Scan for the cell matching the given text and deliver its (X, Y) coordinate at center. 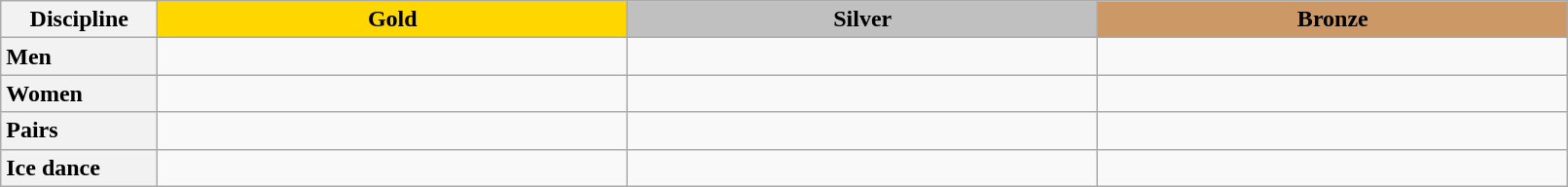
Bronze (1333, 19)
Ice dance (80, 168)
Pairs (80, 131)
Gold (393, 19)
Women (80, 93)
Men (80, 56)
Discipline (80, 19)
Silver (862, 19)
